Find where the given text appears and provide that cell's center as [x, y] coordinate. 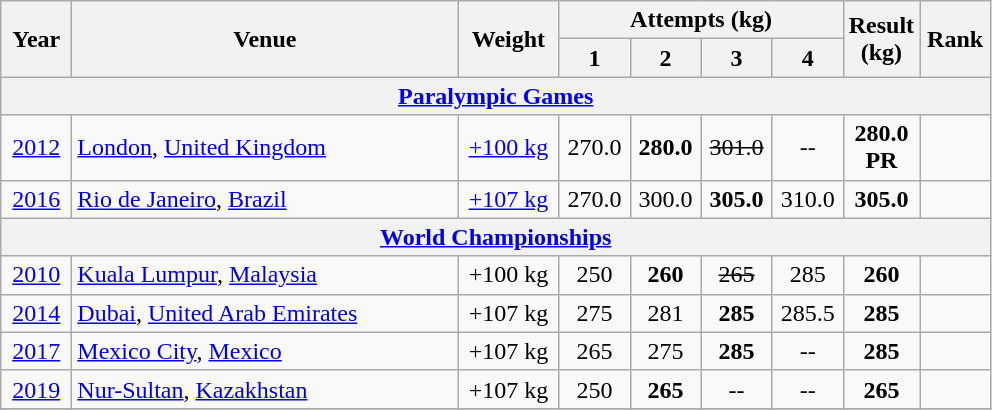
2014 [36, 313]
Result (kg) [881, 39]
2012 [36, 148]
World Championships [496, 237]
285.5 [808, 313]
Rank [956, 39]
2017 [36, 351]
2016 [36, 199]
Venue [265, 39]
Dubai, United Arab Emirates [265, 313]
Year [36, 39]
281 [666, 313]
Attempts (kg) [701, 20]
Kuala Lumpur, Malaysia [265, 275]
Weight [508, 39]
300.0 [666, 199]
3 [736, 58]
1 [594, 58]
2 [666, 58]
301.0 [736, 148]
Rio de Janeiro, Brazil [265, 199]
280.0 [666, 148]
Mexico City, Mexico [265, 351]
4 [808, 58]
280.0 PR [881, 148]
310.0 [808, 199]
Nur-Sultan, Kazakhstan [265, 389]
2010 [36, 275]
2019 [36, 389]
Paralympic Games [496, 96]
London, United Kingdom [265, 148]
